Locate the cell with the specified text and output its (X, Y) center coordinate. 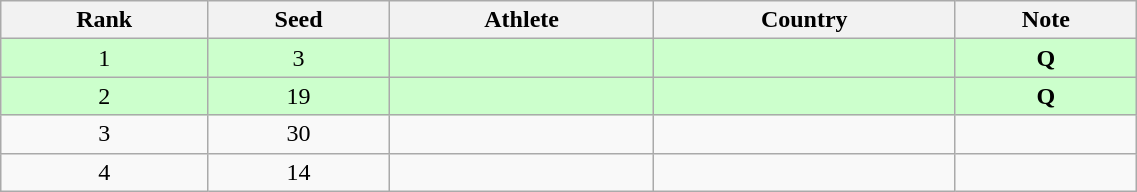
Seed (299, 20)
Rank (104, 20)
1 (104, 58)
14 (299, 172)
19 (299, 96)
Country (804, 20)
Note (1046, 20)
2 (104, 96)
Athlete (522, 20)
4 (104, 172)
30 (299, 134)
